Return the [X, Y] coordinate for the center point of the cell that contains the specified text.  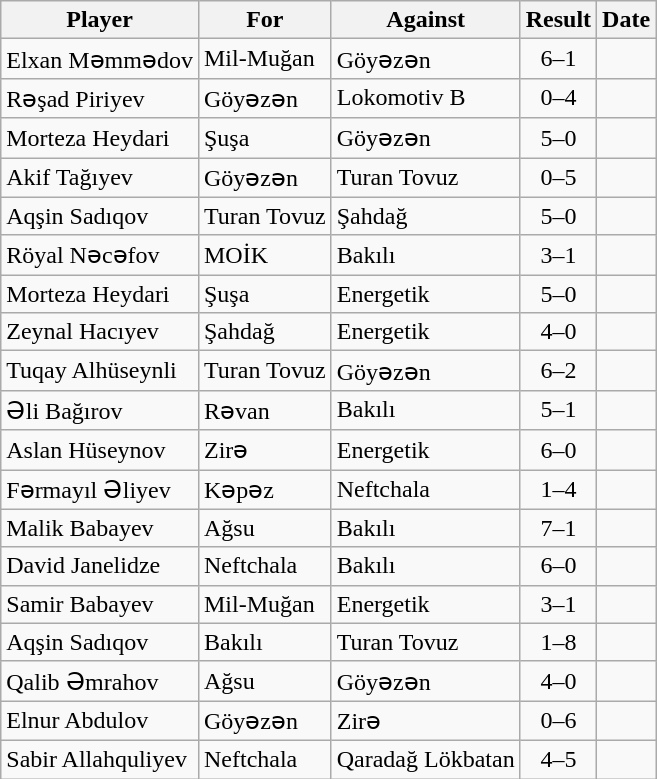
0–6 [558, 721]
Lokomotiv B [426, 98]
Aslan Hüseynov [100, 450]
For [264, 20]
Röyal Nəcəfov [100, 255]
0–5 [558, 178]
Qaradağ Lökbatan [426, 759]
0–4 [558, 98]
7–1 [558, 528]
Akif Tağıyev [100, 178]
4–5 [558, 759]
Result [558, 20]
6–1 [558, 59]
Əli Bağırov [100, 410]
Tuqay Alhüseynli [100, 371]
5–1 [558, 410]
Player [100, 20]
Fərmayıl Əliyev [100, 490]
6–2 [558, 371]
Samir Babayev [100, 604]
Zeynal Hacıyev [100, 332]
Against [426, 20]
Date [626, 20]
Sabir Allahquliyev [100, 759]
Kəpəz [264, 490]
Elnur Abdulov [100, 721]
MOİK [264, 255]
Elxan Məmmədov [100, 59]
1–4 [558, 490]
Malik Babayev [100, 528]
Qalib Əmrahov [100, 681]
Rəvan [264, 410]
Rəşad Piriyev [100, 98]
1–8 [558, 642]
David Janelidze [100, 566]
